Return the (X, Y) coordinate for the center point of the cell that contains the specified text.  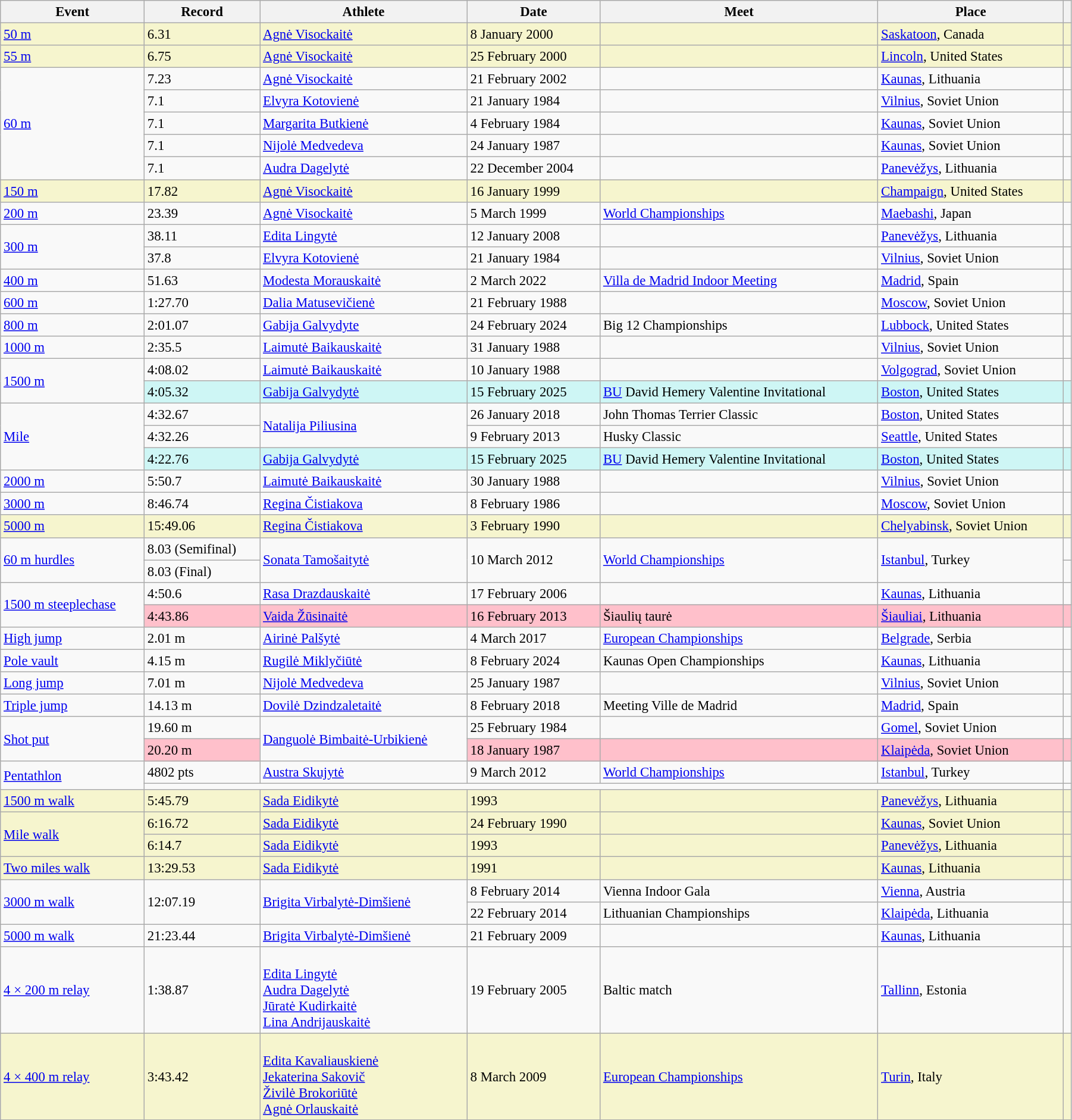
4 February 1984 (533, 124)
Triple jump (73, 705)
3:43.42 (202, 1077)
Gabija Galvydyte (364, 325)
Baltic match (739, 990)
24 February 2024 (533, 325)
8 February 1986 (533, 504)
16 February 2013 (533, 616)
1500 m steeplechase (73, 605)
22 February 2014 (533, 913)
Belgrade, Serbia (971, 639)
Lithuanian Championships (739, 913)
800 m (73, 325)
14.13 m (202, 705)
Klaipėda, Soviet Union (971, 750)
Vaida Žūsinaitė (364, 616)
9 March 2012 (533, 772)
Record (202, 12)
7.01 m (202, 683)
22 December 2004 (533, 168)
13:29.53 (202, 868)
Edita LingytėAudra DagelytėJūratė KudirkaitėLina Andrijauskaitė (364, 990)
Gomel, Soviet Union (971, 728)
7.23 (202, 79)
Villa de Madrid Indoor Meeting (739, 280)
23.39 (202, 213)
25 January 1987 (533, 683)
High jump (73, 639)
Lubbock, United States (971, 325)
Saskatoon, Canada (971, 35)
19 February 2005 (533, 990)
Shot put (73, 739)
Chelyabinsk, Soviet Union (971, 527)
8:46.74 (202, 504)
Dalia Matusevičienė (364, 303)
5000 m (73, 527)
Vienna, Austria (971, 891)
Audra Dagelytė (364, 168)
1:38.87 (202, 990)
Šiauliai, Lithuania (971, 616)
Meet (739, 12)
Tallinn, Estonia (971, 990)
8 February 2018 (533, 705)
8 February 2014 (533, 891)
300 m (73, 246)
Modesta Morauskaitė (364, 280)
Maebashi, Japan (971, 213)
4802 pts (202, 772)
5:50.7 (202, 481)
150 m (73, 191)
5:45.79 (202, 801)
26 January 2018 (533, 415)
9 February 2013 (533, 437)
John Thomas Terrier Classic (739, 415)
6.75 (202, 57)
2:01.07 (202, 325)
1500 m (73, 381)
Kaunas Open Championships (739, 661)
4 March 2017 (533, 639)
37.8 (202, 258)
31 January 1988 (533, 348)
Lincoln, United States (971, 57)
Margarita Butkienė (364, 124)
Sonata Tamošaitytė (364, 559)
Šiaulių taurė (739, 616)
8.03 (Semifinal) (202, 549)
Airinė Palšytė (364, 639)
4:50.6 (202, 593)
Edita KavaliauskienėJekaterina SakovičŽivilė BrokoriūtėAgnė Orlauskaitė (364, 1077)
Two miles walk (73, 868)
10 January 1988 (533, 370)
6.31 (202, 35)
Seattle, United States (971, 437)
Meeting Ville de Madrid (739, 705)
Place (971, 12)
4 × 400 m relay (73, 1077)
Danguolė Bimbaitė-Urbikienė (364, 739)
4.15 m (202, 661)
Husky Classic (739, 437)
51.63 (202, 280)
5 March 1999 (533, 213)
6:16.72 (202, 824)
Dovilė Dzindzaletaitė (364, 705)
4 × 200 m relay (73, 990)
60 m (73, 124)
4:22.76 (202, 459)
15:49.06 (202, 527)
25 February 2000 (533, 57)
4:43.86 (202, 616)
Rugilė Miklyčiūtė (364, 661)
6:14.7 (202, 846)
Austra Skujytė (364, 772)
60 m hurdles (73, 559)
3000 m walk (73, 902)
25 February 1984 (533, 728)
21 February 1988 (533, 303)
Big 12 Championships (739, 325)
Vienna Indoor Gala (739, 891)
17 February 2006 (533, 593)
Long jump (73, 683)
Date (533, 12)
8 January 2000 (533, 35)
12 January 2008 (533, 236)
Edita Lingytė (364, 236)
400 m (73, 280)
Klaipėda, Lithuania (971, 913)
16 January 1999 (533, 191)
55 m (73, 57)
2:35.5 (202, 348)
12:07.19 (202, 902)
8 March 2009 (533, 1077)
3000 m (73, 504)
Pole vault (73, 661)
5000 m walk (73, 936)
Volgograd, Soviet Union (971, 370)
8 February 2024 (533, 661)
3 February 1990 (533, 527)
24 January 1987 (533, 146)
Pentathlon (73, 775)
Rasa Drazdauskaitė (364, 593)
Champaign, United States (971, 191)
24 February 1990 (533, 824)
Athlete (364, 12)
8.03 (Final) (202, 571)
600 m (73, 303)
21 February 2009 (533, 936)
4:05.32 (202, 392)
1500 m walk (73, 801)
20.20 m (202, 750)
Event (73, 12)
Turin, Italy (971, 1077)
4:08.02 (202, 370)
18 January 1987 (533, 750)
2 March 2022 (533, 280)
Natalija Piliusina (364, 426)
19.60 m (202, 728)
17.82 (202, 191)
1991 (533, 868)
200 m (73, 213)
Mile walk (73, 834)
21 February 2002 (533, 79)
Mile (73, 437)
50 m (73, 35)
1:27.70 (202, 303)
21:23.44 (202, 936)
2.01 m (202, 639)
4:32.26 (202, 437)
30 January 1988 (533, 481)
10 March 2012 (533, 559)
1000 m (73, 348)
2000 m (73, 481)
38.11 (202, 236)
4:32.67 (202, 415)
